Provide the (X, Y) coordinate of the cell's center where the given text is located.  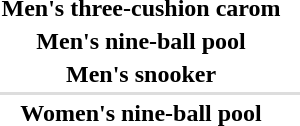
Men's snooker (141, 74)
Men's nine-ball pool (141, 41)
